Capture the cell that displays the provided text and extract its [X, Y] central coordinate. 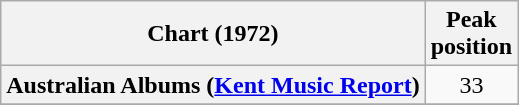
Australian Albums (Kent Music Report) [213, 85]
Chart (1972) [213, 34]
33 [471, 85]
Peakposition [471, 34]
